For the text-containing cell, return its midpoint in [x, y] coordinate format. 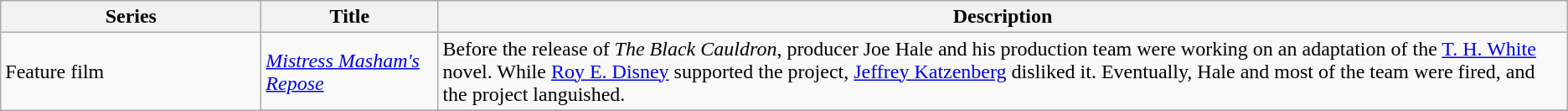
Mistress Masham's Repose [350, 71]
Feature film [131, 71]
Title [350, 17]
Series [131, 17]
Description [1003, 17]
